Pinpoint the cell where the given text exists, returning its [X, Y] midpoint coordinate. 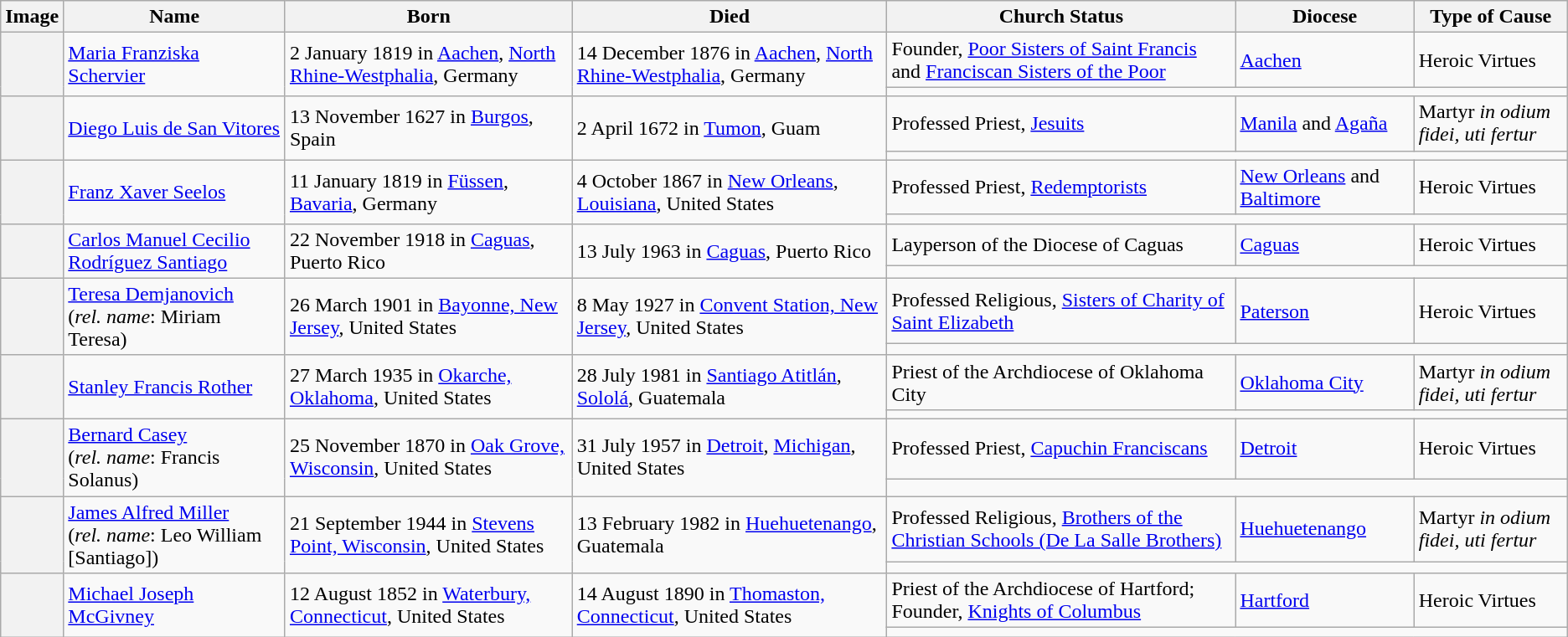
Stanley Francis Rother [174, 387]
Paterson [1325, 311]
14 December 1876 in Aachen, North Rhine-Westphalia, Germany [730, 64]
Oklahoma City [1325, 382]
Type of Cause [1491, 17]
Detroit [1325, 449]
4 October 1867 in New Orleans, Louisiana, United States [730, 192]
13 November 1627 in Burgos, Spain [429, 128]
Born [429, 17]
Image [32, 17]
2 January 1819 in Aachen, North Rhine-Westphalia, Germany [429, 64]
Franz Xaver Seelos [174, 192]
12 August 1852 in Waterbury, Connecticut, United States [429, 605]
28 July 1981 in Santiago Atitlán, Sololá, Guatemala [730, 387]
2 April 1672 in Tumon, Guam [730, 128]
Bernard Casey (rel. name: Francis Solanus) [174, 457]
22 November 1918 in Caguas, Puerto Rico [429, 251]
Michael Joseph McGivney [174, 605]
31 July 1957 in Detroit, Michigan, United States [730, 457]
Teresa Demjanovich (rel. name: Miriam Teresa) [174, 316]
13 July 1963 in Caguas, Puerto Rico [730, 251]
8 May 1927 in Convent Station, New Jersey, United States [730, 316]
27 March 1935 in Okarche, Oklahoma, United States [429, 387]
Founder, Poor Sisters of Saint Francis and Franciscan Sisters of the Poor [1061, 60]
Name [174, 17]
Professed Religious, Sisters of Charity of Saint Elizabeth [1061, 311]
Maria Franziska Schervier [174, 64]
21 September 1944 in Stevens Point, Wisconsin, United States [429, 534]
13 February 1982 in Huehuetenango, Guatemala [730, 534]
25 November 1870 in Oak Grove, Wisconsin, United States [429, 457]
Died [730, 17]
11 January 1819 in Füssen, Bavaria, Germany [429, 192]
Church Status [1061, 17]
Layperson of the Diocese of Caguas [1061, 244]
Diego Luis de San Vitores [174, 128]
New Orleans and Baltimore [1325, 188]
Hartford [1325, 601]
Caguas [1325, 244]
James Alfred Miller (rel. name: Leo William [Santiago]) [174, 534]
Priest of the Archdiocese of Hartford;Founder, Knights of Columbus [1061, 601]
Professed Religious, Brothers of the Christian Schools (De La Salle Brothers) [1061, 529]
Professed Priest, Redemptorists [1061, 188]
Professed Priest, Jesuits [1061, 124]
Aachen [1325, 60]
Diocese [1325, 17]
14 August 1890 in Thomaston, Connecticut, United States [730, 605]
Priest of the Archdiocese of Oklahoma City [1061, 382]
26 March 1901 in Bayonne, New Jersey, United States [429, 316]
Manila and Agaña [1325, 124]
Huehuetenango [1325, 529]
Professed Priest, Capuchin Franciscans [1061, 449]
Carlos Manuel Cecilio Rodríguez Santiago [174, 251]
